Locate the cell with the specified text and output its [X, Y] center coordinate. 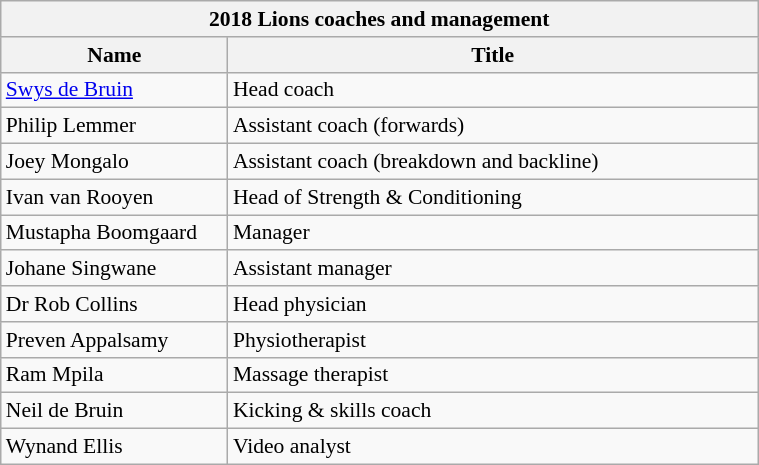
Mustapha Boomgaard [114, 233]
Ivan van Rooyen [114, 197]
Name [114, 55]
Head coach [493, 90]
Video analyst [493, 447]
Assistant coach (breakdown and backline) [493, 162]
Neil de Bruin [114, 411]
Preven Appalsamy [114, 340]
2018 Lions coaches and management [380, 19]
Assistant manager [493, 269]
Johane Singwane [114, 269]
Joey Mongalo [114, 162]
Head of Strength & Conditioning [493, 197]
Philip Lemmer [114, 126]
Physiotherapist [493, 340]
Assistant coach (forwards) [493, 126]
Ram Mpila [114, 375]
Massage therapist [493, 375]
Title [493, 55]
Manager [493, 233]
Swys de Bruin [114, 90]
Dr Rob Collins [114, 304]
Head physician [493, 304]
Wynand Ellis [114, 447]
Kicking & skills coach [493, 411]
